Search for the cell housing the specified text and yield its [x, y] center coordinate. 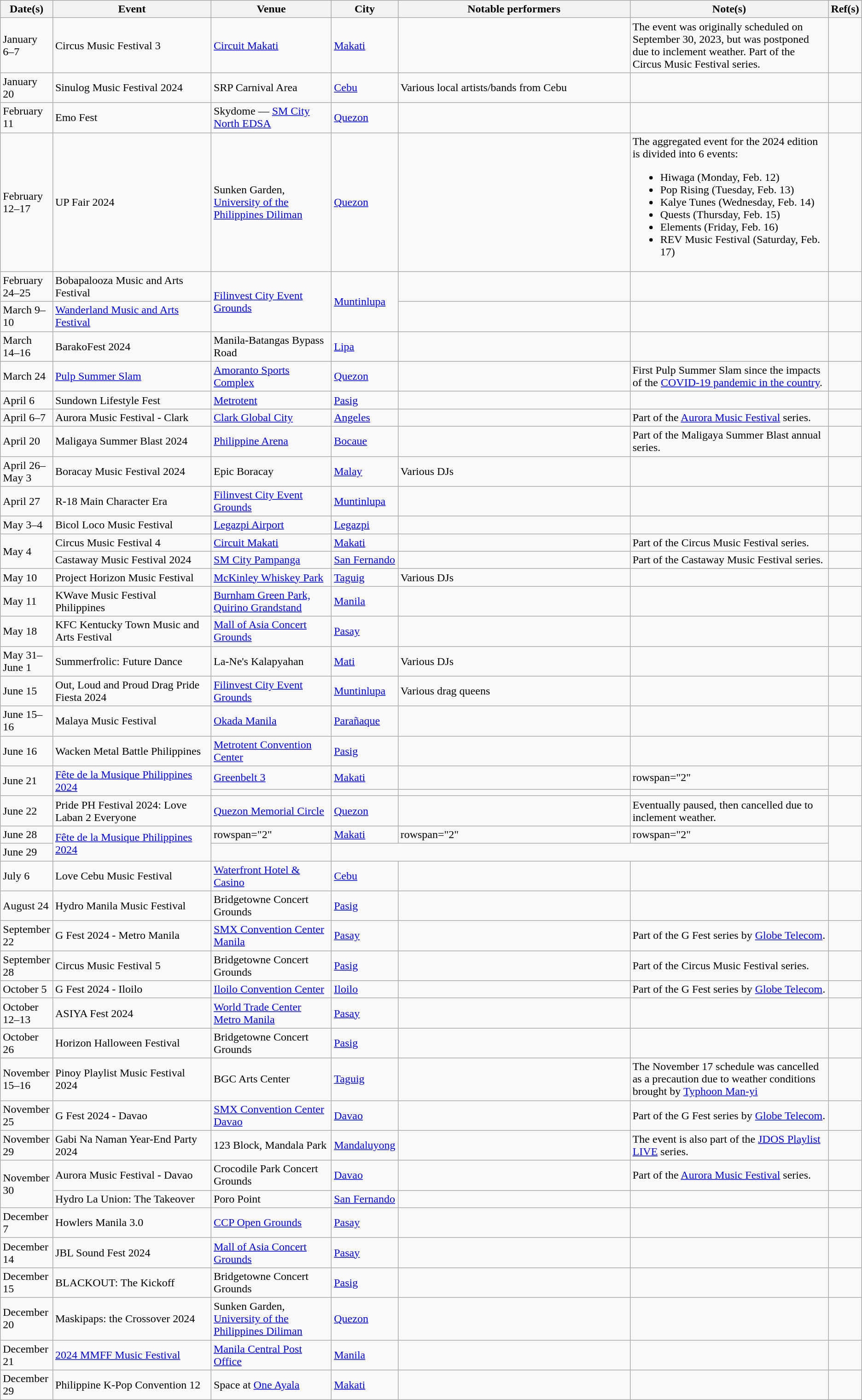
Various drag queens [514, 691]
Iloilo [365, 989]
September 28 [27, 966]
Howlers Manila 3.0 [132, 1222]
The November 17 schedule was cancelled as a precaution due to weather conditions brought by Typhoon Man-yi [729, 1079]
May 31–June 1 [27, 661]
World Trade Center Metro Manila [271, 1013]
March 24 [27, 376]
2024 MMFF Music Festival [132, 1355]
October 26 [27, 1043]
February 24–25 [27, 286]
December 29 [27, 1385]
December 14 [27, 1253]
R-18 Main Character Era [132, 502]
JBL Sound Fest 2024 [132, 1253]
March 9–10 [27, 317]
Crocodile Park Concert Grounds [271, 1175]
June 15–16 [27, 721]
Manila-Batangas Bypass Road [271, 346]
Various local artists/bands from Cebu [514, 87]
February 12–17 [27, 202]
May 10 [27, 578]
April 27 [27, 502]
Summerfrolic: Future Dance [132, 661]
Notable performers [514, 9]
Eventually paused, then cancelled due to inclement weather. [729, 811]
March 14–16 [27, 346]
November 29 [27, 1145]
Circus Music Festival 5 [132, 966]
Angeles [365, 417]
June 28 [27, 834]
Hydro La Union: The Takeover [132, 1199]
Okada Manila [271, 721]
Waterfront Hotel & Casino [271, 875]
SMX Convention Center Manila [271, 936]
SM City Pampanga [271, 560]
Out, Loud and Proud Drag Pride Fiesta 2024 [132, 691]
June 22 [27, 811]
December 15 [27, 1282]
Part of the Maligaya Summer Blast annual series. [729, 441]
Love Cebu Music Festival [132, 875]
Pride PH Festival 2024: Love Laban 2 Everyone [132, 811]
KWave Music Festival Philippines [132, 601]
Note(s) [729, 9]
BGC Arts Center [271, 1079]
Project Horizon Music Festival [132, 578]
Bicol Loco Music Festival [132, 525]
Emo Fest [132, 118]
May 18 [27, 631]
Space at One Ayala [271, 1385]
August 24 [27, 906]
Malaya Music Festival [132, 721]
Parañaque [365, 721]
Quezon Memorial Circle [271, 811]
Horizon Halloween Festival [132, 1043]
September 22 [27, 936]
Skydome — SM City North EDSA [271, 118]
July 6 [27, 875]
November 15–16 [27, 1079]
June 15 [27, 691]
Ref(s) [845, 9]
Metrotent [271, 400]
December 20 [27, 1319]
Iloilo Convention Center [271, 989]
November 25 [27, 1116]
Maskipaps: the Crossover 2024 [132, 1319]
Event [132, 9]
UP Fair 2024 [132, 202]
June 21 [27, 781]
May 11 [27, 601]
January 20 [27, 87]
Clark Global City [271, 417]
The event is also part of the JDOS Playlist LIVE series. [729, 1145]
The event was originally scheduled on September 30, 2023, but was postponed due to inclement weather. Part of the Circus Music Festival series. [729, 45]
Castaway Music Festival 2024 [132, 560]
April 6 [27, 400]
Date(s) [27, 9]
Greenbelt 3 [271, 777]
City [365, 9]
Wacken Metal Battle Philippines [132, 751]
La-Ne's Kalapyahan [271, 661]
BarakoFest 2024 [132, 346]
Circus Music Festival 3 [132, 45]
April 20 [27, 441]
June 16 [27, 751]
Manila Central Post Office [271, 1355]
Lipa [365, 346]
Burnham Green Park, Quirino Grandstand [271, 601]
May 4 [27, 551]
Malay [365, 471]
October 5 [27, 989]
Philippine K-Pop Convention 12 [132, 1385]
Mati [365, 661]
Hydro Manila Music Festival [132, 906]
Venue [271, 9]
G Fest 2024 - Metro Manila [132, 936]
December 21 [27, 1355]
Pulp Summer Slam [132, 376]
Legazpi Airport [271, 525]
Boracay Music Festival 2024 [132, 471]
Part of the Castaway Music Festival series. [729, 560]
123 Block, Mandala Park [271, 1145]
ASIYA Fest 2024 [132, 1013]
Aurora Music Festival - Clark [132, 417]
G Fest 2024 - Iloilo [132, 989]
Circus Music Festival 4 [132, 543]
Metrotent Convention Center [271, 751]
Pinoy Playlist Music Festival 2024 [132, 1079]
G Fest 2024 - Davao [132, 1116]
January 6–7 [27, 45]
Epic Boracay [271, 471]
Bobapalooza Music and Arts Festival [132, 286]
KFC Kentucky Town Music and Arts Festival [132, 631]
April 6–7 [27, 417]
Philippine Arena [271, 441]
Bocaue [365, 441]
Poro Point [271, 1199]
Wanderland Music and Arts Festival [132, 317]
Mandaluyong [365, 1145]
Gabi Na Naman Year-End Party 2024 [132, 1145]
Legazpi [365, 525]
June 29 [27, 852]
April 26–May 3 [27, 471]
CCP Open Grounds [271, 1222]
First Pulp Summer Slam since the impacts of the COVID-19 pandemic in the country. [729, 376]
Sundown Lifestyle Fest [132, 400]
February 11 [27, 118]
Amoranto Sports Complex [271, 376]
Sinulog Music Festival 2024 [132, 87]
October 12–13 [27, 1013]
BLACKOUT: The Kickoff [132, 1282]
May 3–4 [27, 525]
Aurora Music Festival - Davao [132, 1175]
December 7 [27, 1222]
McKinley Whiskey Park [271, 578]
Maligaya Summer Blast 2024 [132, 441]
SMX Convention Center Davao [271, 1116]
November 30 [27, 1184]
SRP Carnival Area [271, 87]
